Capture the cell that displays the provided text and extract its [X, Y] central coordinate. 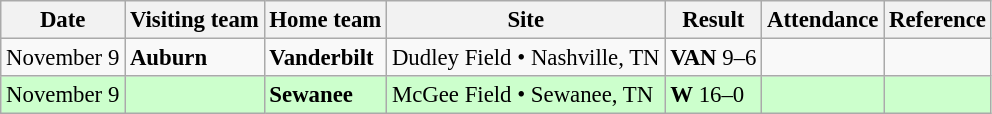
Visiting team [194, 20]
Result [714, 20]
Dudley Field • Nashville, TN [526, 58]
Site [526, 20]
Auburn [194, 58]
Date [63, 20]
Home team [326, 20]
VAN 9–6 [714, 58]
Attendance [823, 20]
W 16–0 [714, 95]
Sewanee [326, 95]
Vanderbilt [326, 58]
Reference [938, 20]
McGee Field • Sewanee, TN [526, 95]
